Identify which cell holds the provided text, then report its [X, Y] central coordinate. 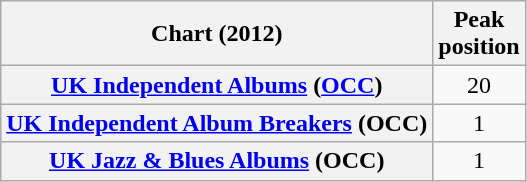
UK Independent Album Breakers (OCC) [217, 123]
UK Independent Albums (OCC) [217, 85]
UK Jazz & Blues Albums (OCC) [217, 161]
Peakposition [479, 34]
20 [479, 85]
Chart (2012) [217, 34]
